Identify which cell holds the provided text, then report its [x, y] central coordinate. 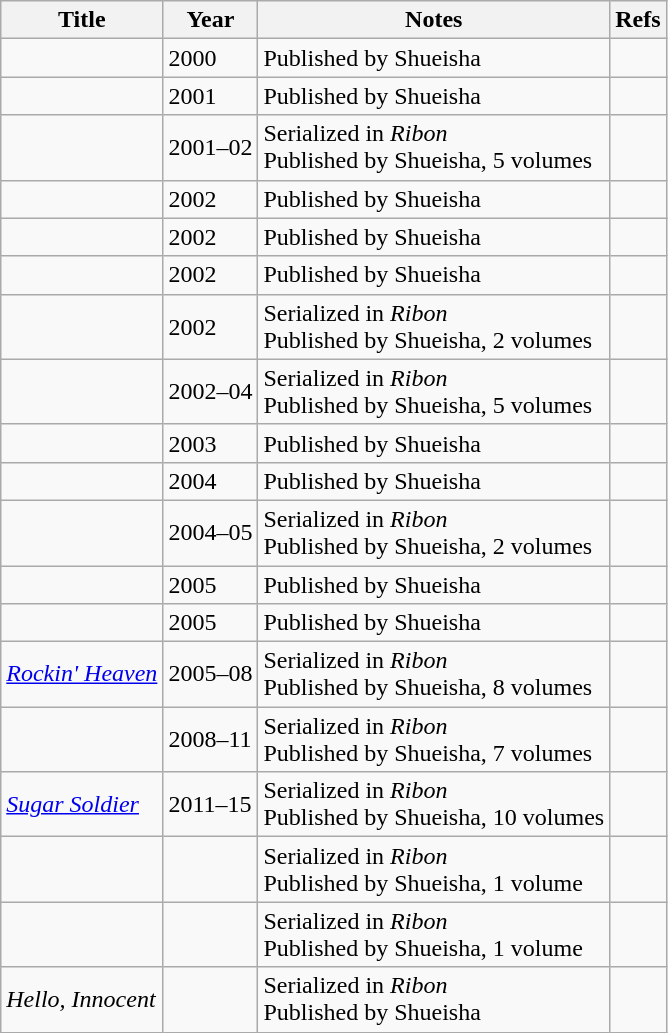
2011–15 [210, 804]
Serialized in RibonPublished by Shueisha, 10 volumes [434, 804]
Serialized in RibonPublished by Shueisha, 8 volumes [434, 674]
2001 [210, 96]
2004–05 [210, 532]
Notes [434, 20]
Refs [638, 20]
Sugar Soldier [82, 804]
2004 [210, 481]
2001–02 [210, 148]
2002–04 [210, 392]
Serialized in RibonPublished by Shueisha [434, 1000]
Title [82, 20]
Year [210, 20]
2000 [210, 58]
2003 [210, 443]
Hello, Innocent [82, 1000]
2008–11 [210, 740]
Serialized in RibonPublished by Shueisha, 7 volumes [434, 740]
2005–08 [210, 674]
Rockin' Heaven [82, 674]
